Output the [X, Y] coordinate of the center of the cell containing the given text.  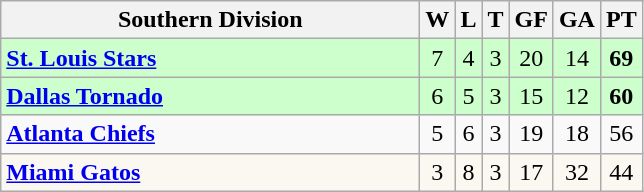
GA [576, 20]
Dallas Tornado [210, 96]
4 [468, 58]
14 [576, 58]
GF [531, 20]
44 [621, 172]
L [468, 20]
60 [621, 96]
8 [468, 172]
17 [531, 172]
W [438, 20]
PT [621, 20]
T [496, 20]
15 [531, 96]
32 [576, 172]
19 [531, 134]
St. Louis Stars [210, 58]
20 [531, 58]
12 [576, 96]
69 [621, 58]
Atlanta Chiefs [210, 134]
Miami Gatos [210, 172]
7 [438, 58]
Southern Division [210, 20]
18 [576, 134]
56 [621, 134]
